Locate the cell with the specified text and output its [x, y] center coordinate. 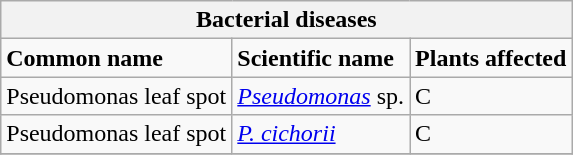
Pseudomonas sp. [321, 96]
Bacterial diseases [286, 20]
P. cichorii [321, 134]
Common name [116, 58]
Scientific name [321, 58]
Plants affected [491, 58]
